Locate the cell with the specified text and output its (X, Y) center coordinate. 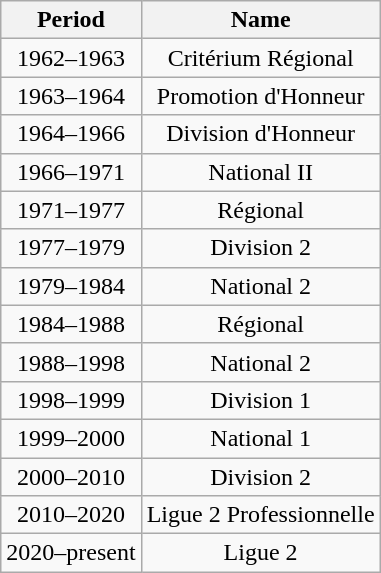
2010–2020 (71, 515)
1979–1984 (71, 286)
1966–1971 (71, 172)
Critérium Régional (260, 58)
1977–1979 (71, 248)
1999–2000 (71, 438)
Ligue 2 (260, 553)
1998–1999 (71, 400)
2020–present (71, 553)
1964–1966 (71, 134)
1971–1977 (71, 210)
Promotion d'Honneur (260, 96)
1988–1998 (71, 362)
Name (260, 20)
Division 1 (260, 400)
Division d'Honneur (260, 134)
National 1 (260, 438)
2000–2010 (71, 477)
Period (71, 20)
Ligue 2 Professionnelle (260, 515)
1984–1988 (71, 324)
National II (260, 172)
1963–1964 (71, 96)
1962–1963 (71, 58)
